Pinpoint the cell where the given text exists, returning its [X, Y] midpoint coordinate. 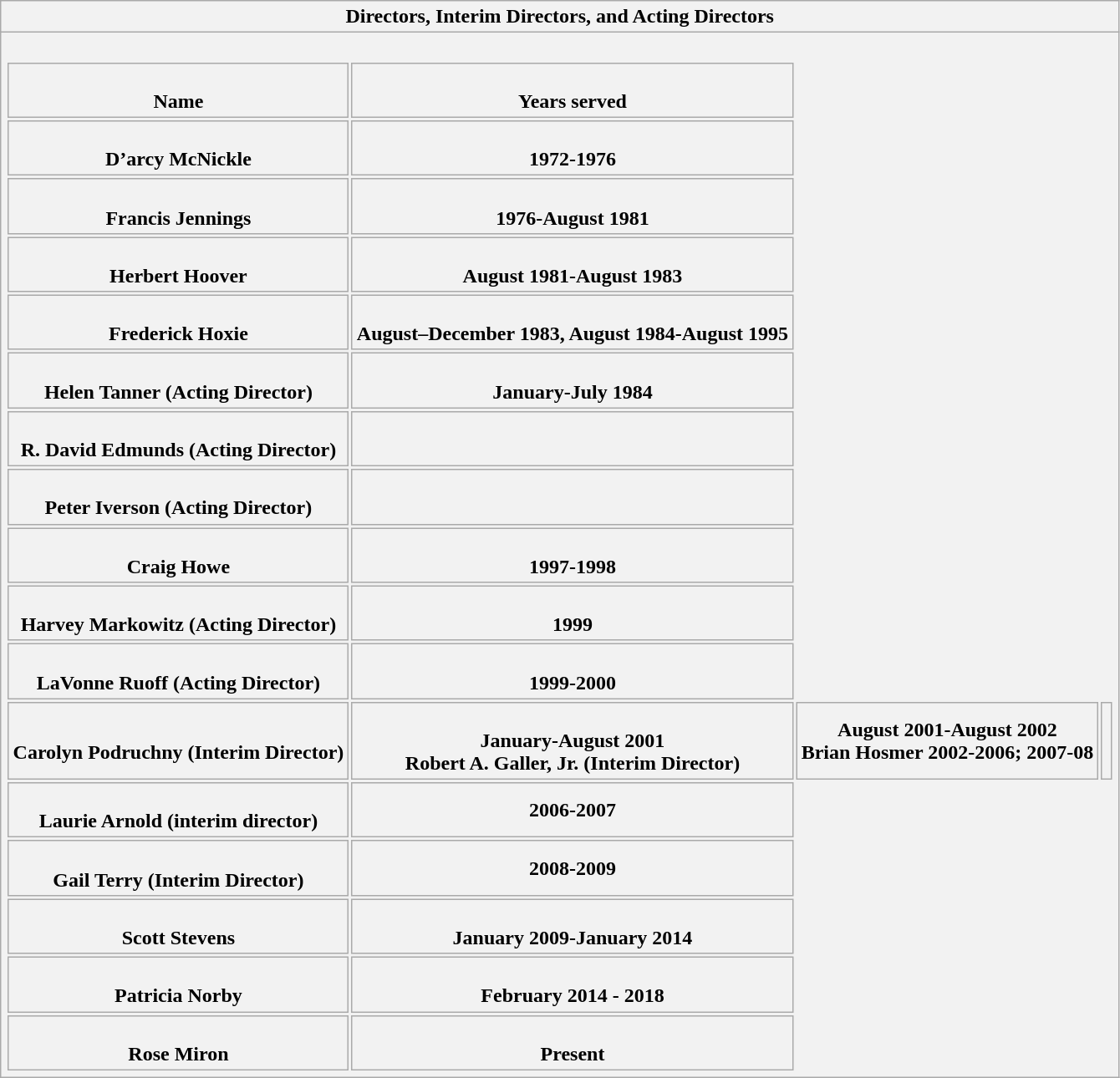
Helen Tanner (Acting Director) [178, 381]
1999 [573, 613]
Scott Stevens [178, 926]
Years served [573, 90]
January 2009-January 2014 [573, 926]
LaVonne Ruoff (Acting Director) [178, 672]
Gail Terry (Interim Director) [178, 869]
Francis Jennings [178, 206]
Rose Miron [178, 1043]
Frederick Hoxie [178, 323]
2008-2009 [573, 869]
Directors, Interim Directors, and Acting Directors [560, 17]
D’arcy McNickle [178, 149]
1972-1976 [573, 149]
Carolyn Podruchny (Interim Director) [178, 741]
2006-2007 [573, 811]
Herbert Hoover [178, 264]
Peter Iverson (Acting Director) [178, 496]
August 2001-August 2002Brian Hosmer 2002-2006; 2007-08 [947, 741]
1976-August 1981 [573, 206]
1999-2000 [573, 672]
Patricia Norby [178, 984]
Laurie Arnold (interim director) [178, 811]
January-August 2001Robert A. Galler, Jr. (Interim Director) [573, 741]
1997-1998 [573, 555]
Harvey Markowitz (Acting Director) [178, 613]
February 2014 - 2018 [573, 984]
January-July 1984 [573, 381]
August–December 1983, August 1984-August 1995 [573, 323]
Name [178, 90]
R. David Edmunds (Acting Director) [178, 440]
August 1981-August 1983 [573, 264]
Present [573, 1043]
Craig Howe [178, 555]
